Provide the [x, y] coordinate of the cell's center where the given text is located.  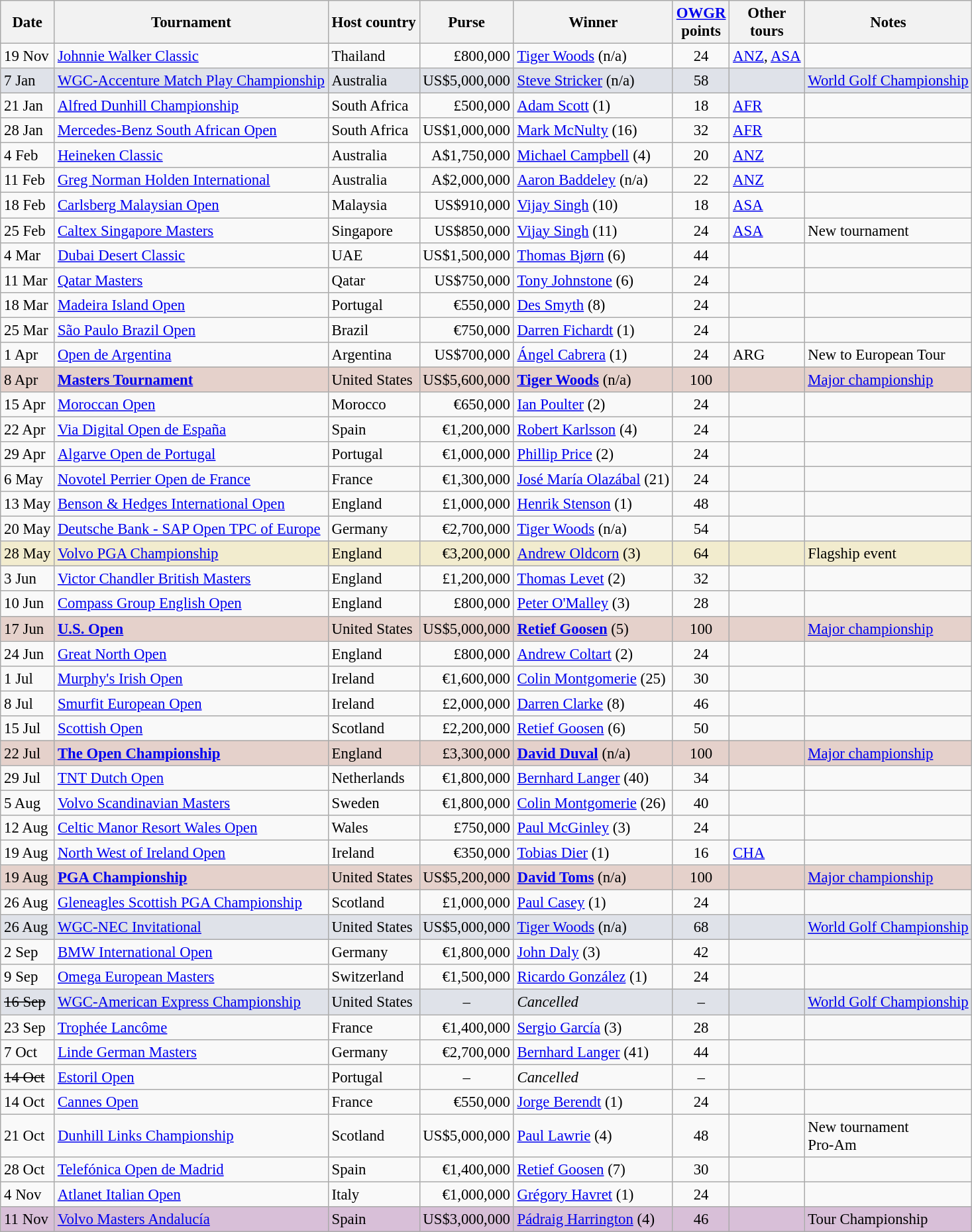
Singapore [374, 231]
€350,000 [466, 853]
Michael Campbell (4) [593, 156]
Dunhill Links Championship [191, 1135]
Mark McNulty (16) [593, 130]
Thailand [374, 56]
Moroccan Open [191, 405]
Open de Argentina [191, 355]
Retief Goosen (5) [593, 629]
US$1,500,000 [466, 255]
25 Feb [28, 231]
Alfred Dunhill Championship [191, 106]
Date [28, 23]
Sweden [374, 803]
New tournamentPro-Am [888, 1135]
Brazil [374, 330]
Tournament [191, 23]
Qatar Masters [191, 280]
Ángel Cabrera (1) [593, 355]
Colin Montgomerie (25) [593, 678]
12 Aug [28, 828]
€1,500,000 [466, 977]
Steve Stricker (n/a) [593, 81]
15 Jul [28, 729]
Cannes Open [191, 1102]
North West of Ireland Open [191, 853]
20 [701, 156]
Robert Karlsson (4) [593, 429]
Qatar [374, 280]
Madeira Island Open [191, 305]
£750,000 [466, 828]
13 May [28, 504]
4 Nov [28, 1194]
WGC-NEC Invitational [191, 927]
28 May [28, 554]
US$850,000 [466, 231]
Winner [593, 23]
Volvo PGA Championship [191, 554]
PGA Championship [191, 878]
OWGRpoints [701, 23]
Colin Montgomerie (26) [593, 803]
Ian Poulter (2) [593, 405]
Malaysia [374, 205]
US$3,000,000 [466, 1219]
Compass Group English Open [191, 604]
Tour Championship [888, 1219]
U.S. Open [191, 629]
7 Oct [28, 1052]
15 Apr [28, 405]
A$2,000,000 [466, 181]
The Open Championship [191, 753]
David Toms (n/a) [593, 878]
€3,200,000 [466, 554]
24 Jun [28, 654]
John Daly (3) [593, 952]
A$1,750,000 [466, 156]
US$5,600,000 [466, 380]
Retief Goosen (6) [593, 729]
€1,600,000 [466, 678]
42 [701, 952]
2 Sep [28, 952]
50 [701, 729]
Retief Goosen (7) [593, 1170]
Greg Norman Holden International [191, 181]
Atlanet Italian Open [191, 1194]
€1,200,000 [466, 429]
29 Jul [28, 778]
Darren Fichardt (1) [593, 330]
Bernhard Langer (41) [593, 1052]
WGC-Accenture Match Play Championship [191, 81]
Linde German Masters [191, 1052]
8 Apr [28, 380]
Ricardo González (1) [593, 977]
Thomas Levet (2) [593, 579]
US$1,000,000 [466, 130]
58 [701, 81]
Masters Tournament [191, 380]
Othertours [767, 23]
28 Jan [28, 130]
9 Sep [28, 977]
11 Feb [28, 181]
Celtic Manor Resort Wales Open [191, 828]
54 [701, 529]
5 Aug [28, 803]
Sergio García (3) [593, 1027]
Wales [374, 828]
28 Oct [28, 1170]
US$700,000 [466, 355]
£3,300,000 [466, 753]
Benson & Hedges International Open [191, 504]
Volvo Scandinavian Masters [191, 803]
Volvo Masters Andalucía [191, 1219]
New tournament [888, 231]
21 Jan [28, 106]
Telefónica Open de Madrid [191, 1170]
Scottish Open [191, 729]
1 Jul [28, 678]
8 Jul [28, 703]
Gleneagles Scottish PGA Championship [191, 903]
ARG [767, 355]
Estoril Open [191, 1077]
22 [701, 181]
Adam Scott (1) [593, 106]
34 [701, 778]
18 Feb [28, 205]
11 Mar [28, 280]
São Paulo Brazil Open [191, 330]
Tony Johnstone (6) [593, 280]
Johnnie Walker Classic [191, 56]
CHA [767, 853]
£1,200,000 [466, 579]
Morocco [374, 405]
6 May [28, 480]
Andrew Oldcorn (3) [593, 554]
68 [701, 927]
22 Apr [28, 429]
ANZ, ASA [767, 56]
£500,000 [466, 106]
Novotel Perrier Open de France [191, 480]
UAE [374, 255]
Vijay Singh (11) [593, 231]
Trophée Lancôme [191, 1027]
Darren Clarke (8) [593, 703]
Smurfit European Open [191, 703]
3 Jun [28, 579]
Tobias Dier (1) [593, 853]
19 Nov [28, 56]
Andrew Coltart (2) [593, 654]
WGC-American Express Championship [191, 1002]
22 Jul [28, 753]
1 Apr [28, 355]
23 Sep [28, 1027]
£2,200,000 [466, 729]
40 [701, 803]
Argentina [374, 355]
Murphy's Irish Open [191, 678]
Netherlands [374, 778]
Algarve Open de Portugal [191, 454]
10 Jun [28, 604]
Italy [374, 1194]
Paul Lawrie (4) [593, 1135]
Aaron Baddeley (n/a) [593, 181]
20 May [28, 529]
Switzerland [374, 977]
Caltex Singapore Masters [191, 231]
Heineken Classic [191, 156]
Vijay Singh (10) [593, 205]
Notes [888, 23]
Des Smyth (8) [593, 305]
Paul McGinley (3) [593, 828]
Dubai Desert Classic [191, 255]
€1,300,000 [466, 480]
16 [701, 853]
David Duval (n/a) [593, 753]
16 Sep [28, 1002]
Flagship event [888, 554]
21 Oct [28, 1135]
4 Mar [28, 255]
US$910,000 [466, 205]
TNT Dutch Open [191, 778]
US$5,200,000 [466, 878]
Victor Chandler British Masters [191, 579]
11 Nov [28, 1219]
€750,000 [466, 330]
Carlsberg Malaysian Open [191, 205]
17 Jun [28, 629]
£2,000,000 [466, 703]
Henrik Stenson (1) [593, 504]
Pádraig Harrington (4) [593, 1219]
José María Olazábal (21) [593, 480]
Jorge Berendt (1) [593, 1102]
Peter O'Malley (3) [593, 604]
Host country [374, 23]
Deutsche Bank - SAP Open TPC of Europe [191, 529]
Bernhard Langer (40) [593, 778]
29 Apr [28, 454]
Great North Open [191, 654]
New to European Tour [888, 355]
Via Digital Open de España [191, 429]
Omega European Masters [191, 977]
Paul Casey (1) [593, 903]
18 Mar [28, 305]
Phillip Price (2) [593, 454]
Purse [466, 23]
4 Feb [28, 156]
Mercedes-Benz South African Open [191, 130]
64 [701, 554]
7 Jan [28, 81]
25 Mar [28, 330]
Grégory Havret (1) [593, 1194]
BMW International Open [191, 952]
US$750,000 [466, 280]
Thomas Bjørn (6) [593, 255]
€650,000 [466, 405]
